Capture the cell that displays the provided text and extract its [x, y] central coordinate. 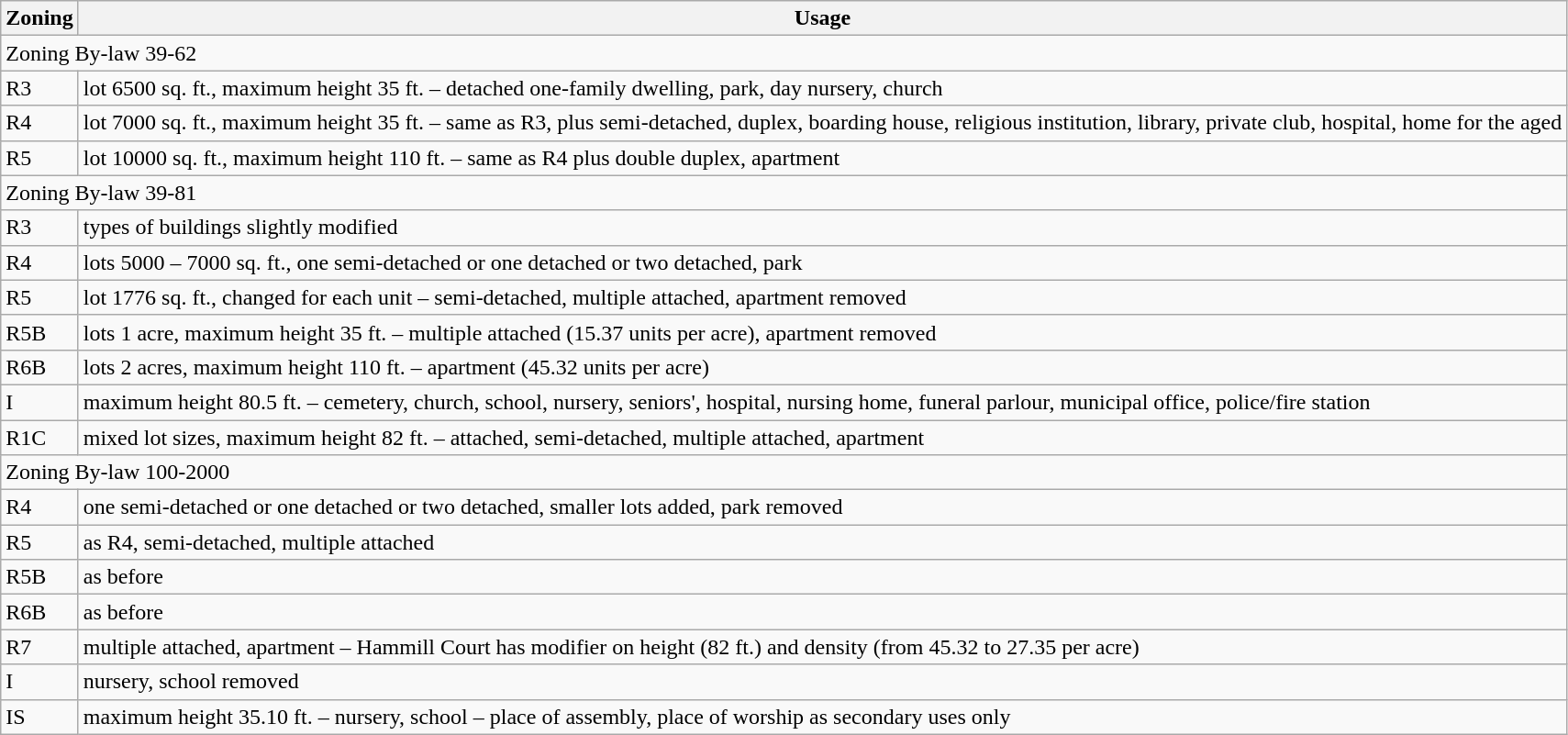
lot 10000 sq. ft., maximum height 110 ft. – same as R4 plus double duplex, apartment [822, 158]
Zoning By-law 100-2000 [784, 473]
R7 [39, 647]
lots 1 acre, maximum height 35 ft. – multiple attached (15.37 units per acre), apartment removed [822, 332]
IS [39, 717]
lots 2 acres, maximum height 110 ft. – apartment (45.32 units per acre) [822, 367]
nursery, school removed [822, 682]
lots 5000 – 7000 sq. ft., one semi-detached or one detached or two detached, park [822, 262]
lot 6500 sq. ft., maximum height 35 ft. – detached one-family dwelling, park, day nursery, church [822, 88]
Zoning By-law 39-62 [784, 53]
Zoning By-law 39-81 [784, 193]
maximum height 80.5 ft. – cemetery, church, school, nursery, seniors', hospital, nursing home, funeral parlour, municipal office, police/fire station [822, 402]
maximum height 35.10 ft. – nursery, school – place of assembly, place of worship as secondary uses only [822, 717]
types of buildings slightly modified [822, 228]
as R4, semi-detached, multiple attached [822, 542]
R1C [39, 438]
lot 1776 sq. ft., changed for each unit – semi-detached, multiple attached, apartment removed [822, 297]
mixed lot sizes, maximum height 82 ft. – attached, semi-detached, multiple attached, apartment [822, 438]
Usage [822, 18]
multiple attached, apartment – Hammill Court has modifier on height (82 ft.) and density (from 45.32 to 27.35 per acre) [822, 647]
Zoning [39, 18]
one semi-detached or one detached or two detached, smaller lots added, park removed [822, 507]
